From the cell containing the given text, extract its center point as (X, Y) coordinate. 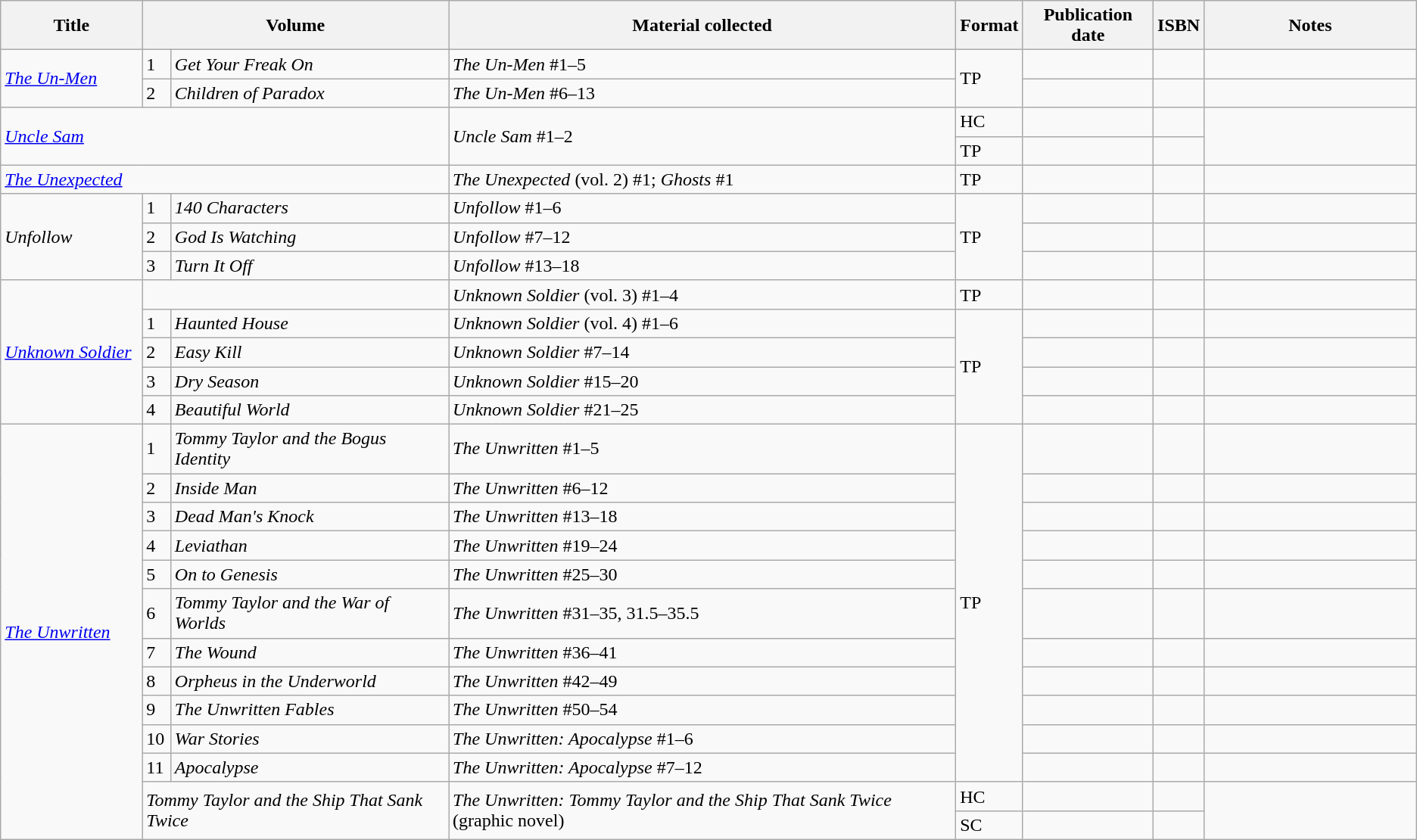
Unknown Soldier #7–14 (702, 352)
Unfollow #13–18 (702, 266)
Beautiful World (309, 410)
The Unwritten #42–49 (702, 681)
The Unwritten #50–54 (702, 710)
Format (989, 26)
The Wound (309, 652)
Unknown Soldier #15–20 (702, 381)
Unfollow #1–6 (702, 208)
The Unwritten #19–24 (702, 546)
The Unwritten #13–18 (702, 517)
Notes (1311, 26)
8 (157, 681)
7 (157, 652)
Inside Man (309, 488)
Dead Man's Knock (309, 517)
Haunted House (309, 323)
The Unwritten #31–35, 31.5–35.5 (702, 613)
The Unwritten Fables (309, 710)
Uncle Sam #1–2 (702, 136)
Unfollow #7–12 (702, 237)
Unknown Soldier (71, 352)
Dry Season (309, 381)
Unknown Soldier #21–25 (702, 410)
Unknown Soldier (vol. 3) #1–4 (702, 294)
Publication date (1088, 26)
Material collected (702, 26)
6 (157, 613)
Volume (295, 26)
Easy Kill (309, 352)
The Un-Men #6–13 (702, 93)
10 (157, 739)
Title (71, 26)
Apocalypse (309, 767)
The Unwritten #25–30 (702, 574)
Tommy Taylor and the Bogus Identity (309, 450)
The Unwritten: Apocalypse #1–6 (702, 739)
Tommy Taylor and the Ship That Sank Twice (295, 810)
The Unwritten #36–41 (702, 652)
War Stories (309, 739)
5 (157, 574)
Orpheus in the Underworld (309, 681)
Unfollow (71, 237)
The Un-Men #1–5 (702, 64)
11 (157, 767)
Turn It Off (309, 266)
The Unwritten #6–12 (702, 488)
Get Your Freak On (309, 64)
Leviathan (309, 546)
9 (157, 710)
God Is Watching (309, 237)
SC (989, 825)
Uncle Sam (225, 136)
The Unwritten #1–5 (702, 450)
Children of Paradox (309, 93)
The Un-Men (71, 79)
The Unwritten: Tommy Taylor and the Ship That Sank Twice (graphic novel) (702, 810)
The Unexpected (225, 179)
On to Genesis (309, 574)
Unknown Soldier (vol. 4) #1–6 (702, 323)
ISBN (1179, 26)
140 Characters (309, 208)
The Unwritten (71, 633)
The Unwritten: Apocalypse #7–12 (702, 767)
Tommy Taylor and the War of Worlds (309, 613)
The Unexpected (vol. 2) #1; Ghosts #1 (702, 179)
